Identify which cell holds the provided text, then report its [x, y] central coordinate. 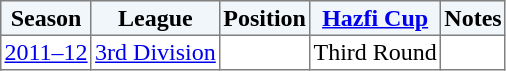
3rd Division [155, 52]
Position [265, 18]
League [155, 18]
2011–12 [46, 52]
Hazfi Cup [376, 18]
Notes [474, 18]
Third Round [376, 52]
Season [46, 18]
